Determine the [x, y] coordinate at the center of the cell enclosing the given text.  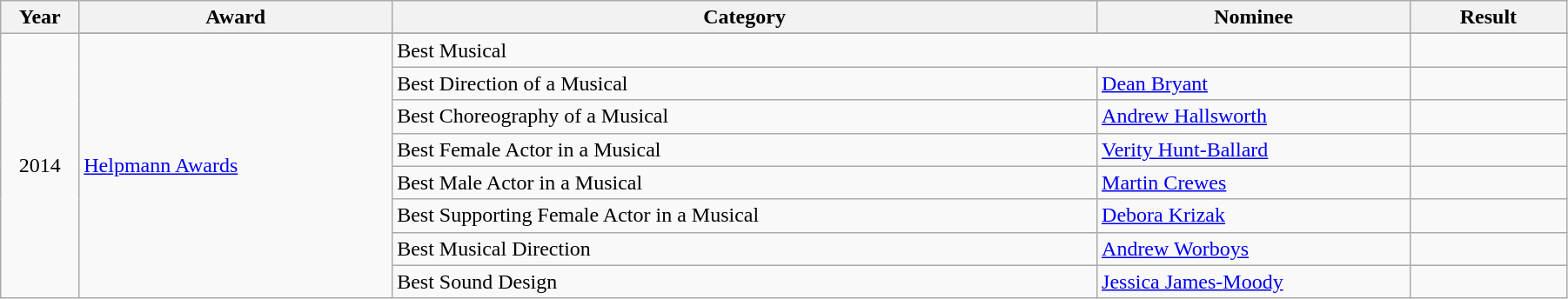
Verity Hunt-Ballard [1254, 149]
2014 [40, 166]
Best Supporting Female Actor in a Musical [745, 216]
Best Sound Design [745, 282]
Andrew Worboys [1254, 249]
Dean Bryant [1254, 83]
Best Female Actor in a Musical [745, 149]
Year [40, 17]
Award [236, 17]
Best Male Actor in a Musical [745, 183]
Helpmann Awards [236, 166]
Jessica James-Moody [1254, 282]
Andrew Hallsworth [1254, 116]
Best Musical [901, 50]
Nominee [1254, 17]
Best Choreography of a Musical [745, 116]
Best Musical Direction [745, 249]
Martin Crewes [1254, 183]
Result [1488, 17]
Best Direction of a Musical [745, 83]
Debora Krizak [1254, 216]
Category [745, 17]
